Determine the (X, Y) coordinate at the center of the cell enclosing the given text.  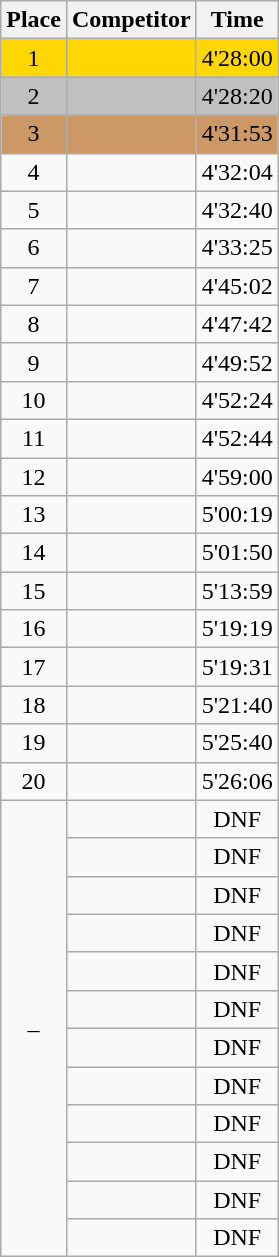
5'01:50 (237, 553)
16 (34, 629)
5'26:06 (237, 781)
5 (34, 210)
7 (34, 286)
4 (34, 172)
10 (34, 400)
13 (34, 515)
5'00:19 (237, 515)
5'25:40 (237, 743)
4'52:24 (237, 400)
12 (34, 477)
5'19:31 (237, 667)
Place (34, 20)
5'13:59 (237, 591)
3 (34, 134)
4'31:53 (237, 134)
8 (34, 324)
4'32:40 (237, 210)
4'47:42 (237, 324)
Time (237, 20)
18 (34, 705)
6 (34, 248)
11 (34, 438)
4'49:52 (237, 362)
4'33:25 (237, 248)
2 (34, 96)
17 (34, 667)
4'28:20 (237, 96)
– (34, 1028)
9 (34, 362)
14 (34, 553)
4'59:00 (237, 477)
15 (34, 591)
4'28:00 (237, 58)
Competitor (131, 20)
5'21:40 (237, 705)
5'19:19 (237, 629)
4'32:04 (237, 172)
20 (34, 781)
19 (34, 743)
4'45:02 (237, 286)
4'52:44 (237, 438)
1 (34, 58)
